Find where the given text appears and provide that cell's center as [X, Y] coordinate. 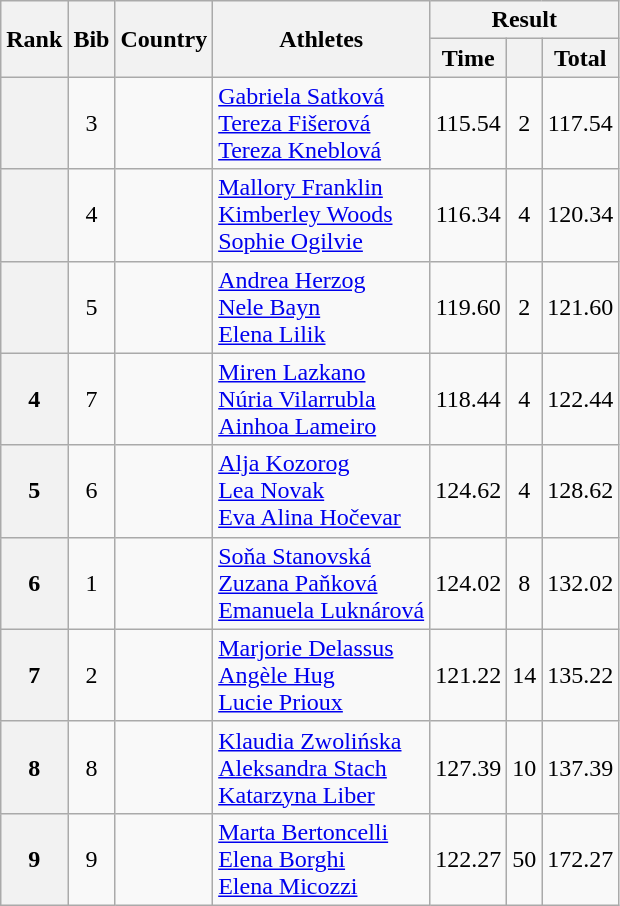
Soňa StanovskáZuzana PaňkováEmanuela Luknárová [322, 583]
14 [524, 675]
Klaudia ZwolińskaAleksandra StachKatarzyna Liber [322, 767]
120.34 [580, 215]
Time [468, 58]
Marta BertoncelliElena BorghiElena Micozzi [322, 859]
172.27 [580, 859]
127.39 [468, 767]
Gabriela SatkováTereza FišerováTereza Kneblová [322, 123]
3 [92, 123]
Andrea HerzogNele BaynElena Lilik [322, 307]
Bib [92, 39]
137.39 [580, 767]
Mallory FranklinKimberley WoodsSophie Ogilvie [322, 215]
122.44 [580, 399]
10 [524, 767]
124.02 [468, 583]
116.34 [468, 215]
Athletes [322, 39]
Miren LazkanoNúria VilarrublaAinhoa Lameiro [322, 399]
124.62 [468, 491]
Marjorie DelassusAngèle HugLucie Prioux [322, 675]
Alja KozorogLea NovakEva Alina Hočevar [322, 491]
135.22 [580, 675]
Country [164, 39]
121.60 [580, 307]
1 [92, 583]
Total [580, 58]
Rank [34, 39]
122.27 [468, 859]
50 [524, 859]
115.54 [468, 123]
121.22 [468, 675]
117.54 [580, 123]
128.62 [580, 491]
119.60 [468, 307]
118.44 [468, 399]
Result [524, 20]
132.02 [580, 583]
